Extract the [x, y] coordinate from the center of the cell holding the provided text.  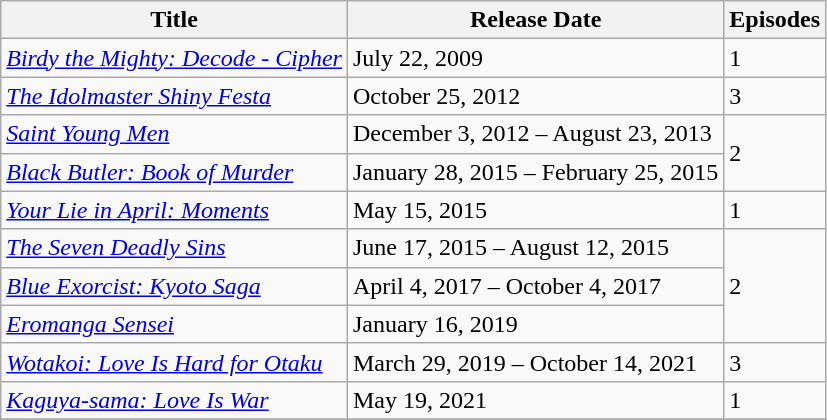
Your Lie in April: Moments [174, 210]
January 28, 2015 – February 25, 2015 [535, 172]
May 15, 2015 [535, 210]
Title [174, 20]
Kaguya-sama: Love Is War [174, 400]
The Idolmaster Shiny Festa [174, 96]
Release Date [535, 20]
Saint Young Men [174, 134]
January 16, 2019 [535, 324]
April 4, 2017 – October 4, 2017 [535, 286]
Birdy the Mighty: Decode - Cipher [174, 58]
Eromanga Sensei [174, 324]
March 29, 2019 – October 14, 2021 [535, 362]
Wotakoi: Love Is Hard for Otaku [174, 362]
December 3, 2012 – August 23, 2013 [535, 134]
May 19, 2021 [535, 400]
Blue Exorcist: Kyoto Saga [174, 286]
The Seven Deadly Sins [174, 248]
July 22, 2009 [535, 58]
June 17, 2015 – August 12, 2015 [535, 248]
Episodes [775, 20]
October 25, 2012 [535, 96]
Black Butler: Book of Murder [174, 172]
